From the cell containing the given text, extract its center point as [x, y] coordinate. 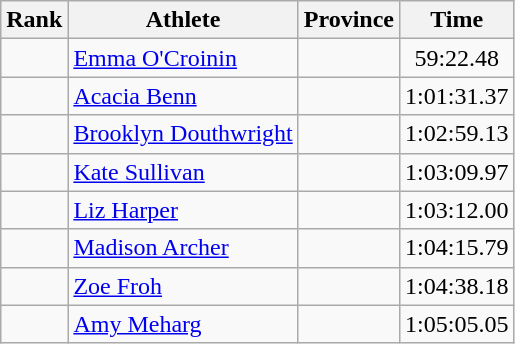
59:22.48 [457, 58]
1:04:15.79 [457, 248]
Amy Meharg [183, 324]
Liz Harper [183, 210]
1:03:12.00 [457, 210]
Athlete [183, 20]
Emma O'Croinin [183, 58]
Time [457, 20]
1:04:38.18 [457, 286]
Kate Sullivan [183, 172]
Zoe Froh [183, 286]
1:03:09.97 [457, 172]
Acacia Benn [183, 96]
1:02:59.13 [457, 134]
Madison Archer [183, 248]
Brooklyn Douthwright [183, 134]
1:01:31.37 [457, 96]
1:05:05.05 [457, 324]
Province [348, 20]
Rank [34, 20]
